Pinpoint the cell where the given text exists, returning its [x, y] midpoint coordinate. 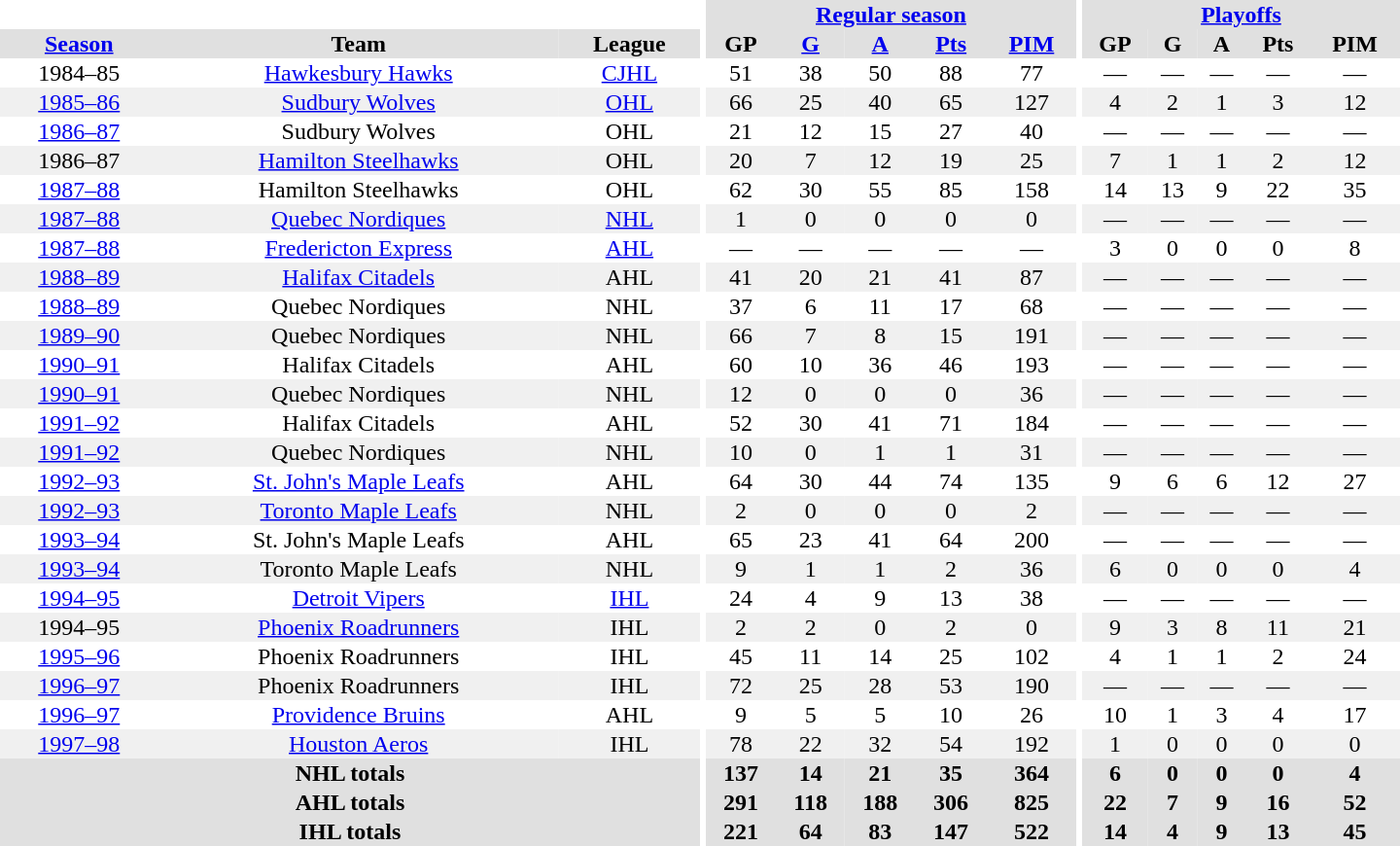
364 [1032, 773]
200 [1032, 540]
291 [741, 802]
193 [1032, 365]
87 [1032, 277]
CJHL [630, 73]
118 [810, 802]
60 [741, 365]
32 [881, 744]
158 [1032, 190]
1997–98 [80, 744]
55 [881, 190]
147 [951, 831]
192 [1032, 744]
522 [1032, 831]
26 [1032, 715]
1985–86 [80, 102]
191 [1032, 335]
221 [741, 831]
1989–90 [80, 335]
1995–96 [80, 656]
16 [1277, 802]
102 [1032, 656]
League [630, 44]
50 [881, 73]
135 [1032, 481]
23 [810, 540]
19 [951, 160]
28 [881, 686]
Team [359, 44]
78 [741, 744]
184 [1032, 423]
62 [741, 190]
85 [951, 190]
54 [951, 744]
83 [881, 831]
74 [951, 481]
NHL totals [350, 773]
72 [741, 686]
306 [951, 802]
88 [951, 73]
53 [951, 686]
Hawkesbury Hawks [359, 73]
Fredericton Express [359, 248]
188 [881, 802]
AHL totals [350, 802]
137 [741, 773]
IHL totals [350, 831]
31 [1032, 452]
825 [1032, 802]
71 [951, 423]
Playoffs [1241, 15]
77 [1032, 73]
44 [881, 481]
190 [1032, 686]
Houston Aeros [359, 744]
127 [1032, 102]
Detroit Vipers [359, 598]
Regular season [892, 15]
51 [741, 73]
68 [1032, 306]
37 [741, 306]
1984–85 [80, 73]
Season [80, 44]
46 [951, 365]
Providence Bruins [359, 715]
